Return [X, Y] of the center of cell containing provided text 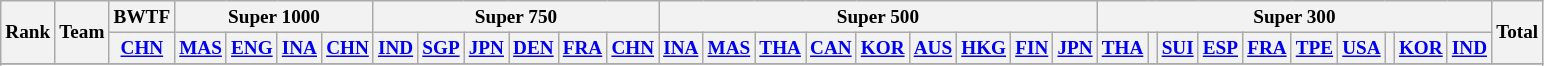
Team [82, 32]
DEN [534, 48]
ENG [252, 48]
Super 300 [1294, 17]
HKG [984, 48]
AUS [933, 48]
SGP [441, 48]
Rank [28, 32]
Super 500 [878, 17]
SUI [1178, 48]
CAN [832, 48]
TPE [1314, 48]
USA [1362, 48]
Total [1518, 32]
Super 1000 [274, 17]
ESP [1220, 48]
BWTF [142, 17]
Super 750 [516, 17]
FIN [1032, 48]
